Output the [x, y] coordinate of the center of the cell containing the given text.  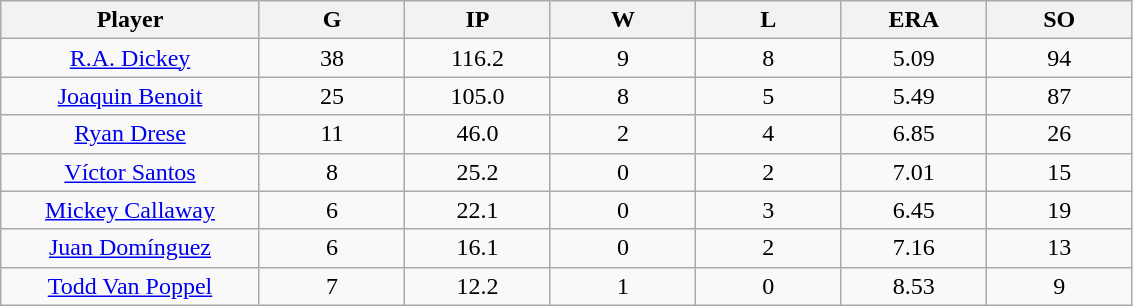
7.16 [914, 248]
4 [768, 134]
94 [1059, 58]
87 [1059, 96]
Ryan Drese [130, 134]
13 [1059, 248]
22.1 [478, 210]
Todd Van Poppel [130, 286]
Joaquin Benoit [130, 96]
11 [332, 134]
L [768, 20]
25 [332, 96]
1 [622, 286]
46.0 [478, 134]
W [622, 20]
16.1 [478, 248]
19 [1059, 210]
7 [332, 286]
5 [768, 96]
5.49 [914, 96]
Juan Domínguez [130, 248]
5.09 [914, 58]
15 [1059, 172]
116.2 [478, 58]
Mickey Callaway [130, 210]
SO [1059, 20]
38 [332, 58]
R.A. Dickey [130, 58]
6.85 [914, 134]
6.45 [914, 210]
G [332, 20]
7.01 [914, 172]
12.2 [478, 286]
ERA [914, 20]
3 [768, 210]
26 [1059, 134]
Víctor Santos [130, 172]
8.53 [914, 286]
105.0 [478, 96]
IP [478, 20]
Player [130, 20]
25.2 [478, 172]
